Return the (x, y) coordinate for the center point of the cell that contains the specified text.  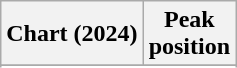
Peakposition (189, 34)
Chart (2024) (72, 34)
